Identify which cell holds the provided text, then report its (X, Y) central coordinate. 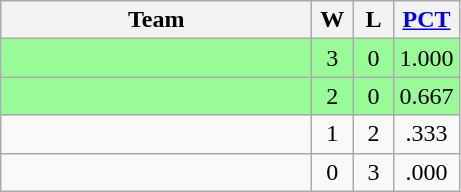
Team (156, 20)
.333 (426, 134)
1 (332, 134)
.000 (426, 172)
W (332, 20)
0.667 (426, 96)
L (374, 20)
PCT (426, 20)
1.000 (426, 58)
